Return the (x, y) coordinate for the center point of the cell that contains the specified text.  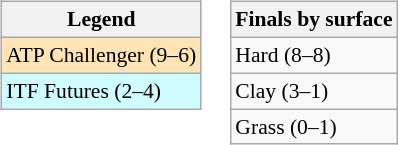
Finals by surface (314, 20)
Clay (3–1) (314, 91)
ITF Futures (2–4) (101, 91)
Hard (8–8) (314, 55)
ATP Challenger (9–6) (101, 55)
Legend (101, 20)
Grass (0–1) (314, 127)
